Output the [X, Y] coordinate of the center of the cell containing the given text.  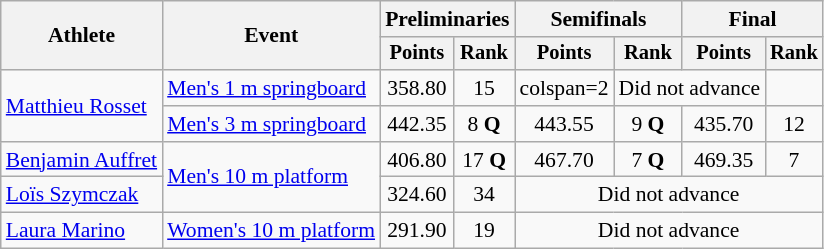
19 [484, 231]
Semifinals [598, 19]
Loïs Szymczak [82, 195]
435.70 [724, 124]
358.80 [417, 88]
12 [794, 124]
291.90 [417, 231]
406.80 [417, 160]
467.70 [564, 160]
Laura Marino [82, 231]
8 Q [484, 124]
443.55 [564, 124]
7 [794, 160]
Women's 10 m platform [271, 231]
Benjamin Auffret [82, 160]
Athlete [82, 36]
324.60 [417, 195]
Matthieu Rosset [82, 106]
469.35 [724, 160]
7 Q [648, 160]
17 Q [484, 160]
Preliminaries [447, 19]
9 Q [648, 124]
34 [484, 195]
15 [484, 88]
Men's 3 m springboard [271, 124]
Final [752, 19]
442.35 [417, 124]
colspan=2 [564, 88]
Men's 10 m platform [271, 178]
Event [271, 36]
Men's 1 m springboard [271, 88]
